Identify which cell holds the provided text, then report its [x, y] central coordinate. 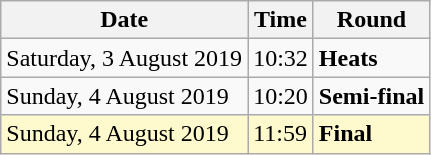
Semi-final [371, 96]
Date [124, 20]
Heats [371, 58]
Round [371, 20]
10:20 [281, 96]
11:59 [281, 134]
Saturday, 3 August 2019 [124, 58]
Time [281, 20]
10:32 [281, 58]
Final [371, 134]
